Capture the cell that displays the provided text and extract its (X, Y) central coordinate. 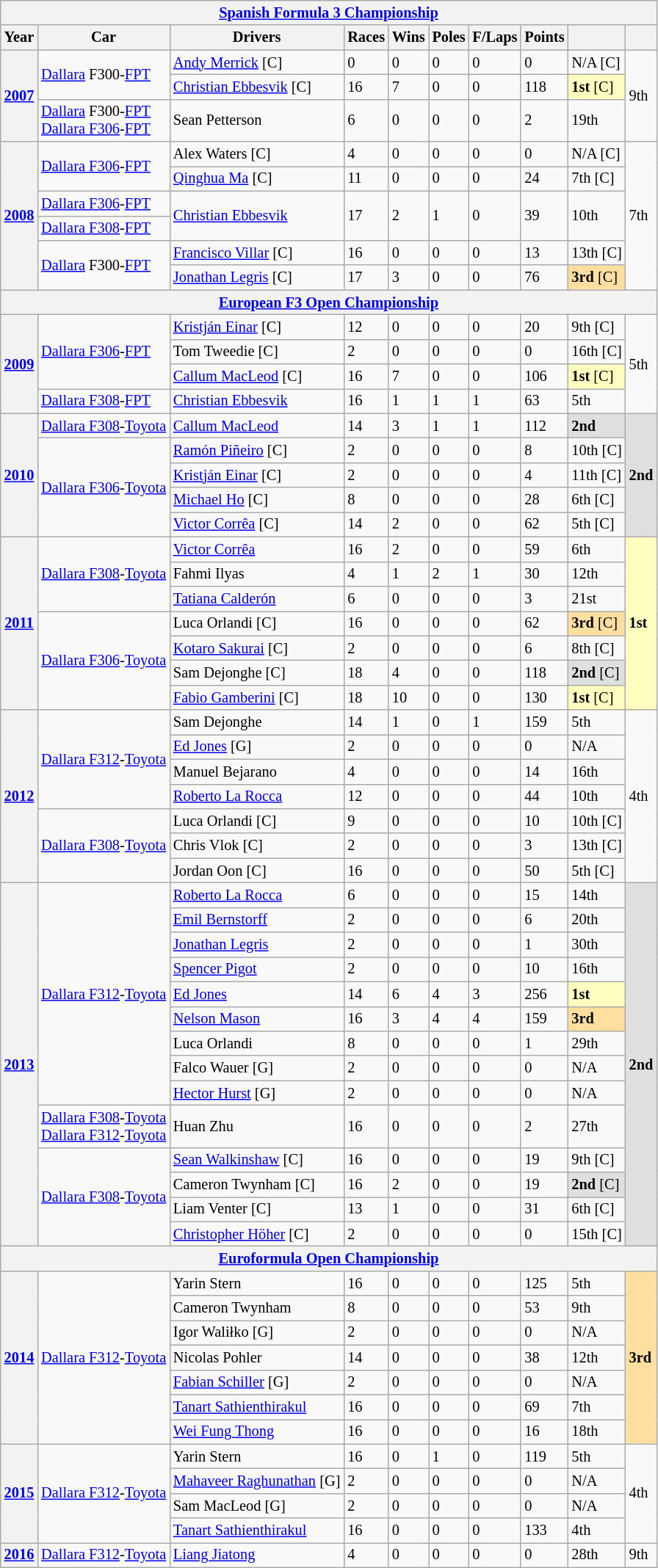
Nicolas Pohler (257, 1357)
50 (544, 871)
15 (544, 895)
Victor Corrêa [C] (257, 524)
112 (544, 426)
76 (544, 277)
Spencer Pigot (257, 969)
69 (544, 1407)
15th [C] (596, 1234)
7th [C] (596, 178)
30th (596, 945)
Ramón Piñeiro [C] (257, 450)
Alex Waters [C] (257, 154)
Sean Walkinshaw [C] (257, 1160)
Christian Ebbesvik [C] (257, 87)
Tom Tweedie [C] (257, 352)
F/Laps (495, 37)
Igor Waliłko [G] (257, 1332)
Liang Jiatong (257, 1555)
Jonathan Legris (257, 945)
Dallara F308-ToyotaDallara F312-Toyota (104, 1126)
Dallara F300-FPTDallara F306-FPT (104, 120)
16th [C] (596, 352)
European F3 Open Championship (329, 302)
28th (596, 1555)
21st (596, 598)
2010 (19, 475)
Cameron Twynham (257, 1308)
19th (596, 120)
31 (544, 1209)
106 (544, 377)
Liam Venter [C] (257, 1209)
Francisco Villar [C] (257, 253)
2008 (19, 216)
2009 (19, 364)
2007 (19, 95)
Car (104, 37)
Points (544, 37)
256 (544, 994)
Michael Ho [C] (257, 500)
Euroformula Open Championship (329, 1259)
Fabio Gamberini [C] (257, 697)
24 (544, 178)
53 (544, 1308)
Ed Jones [G] (257, 747)
Andy Merrick [C] (257, 62)
Drivers (257, 37)
30 (544, 574)
44 (544, 796)
9 (366, 821)
Chris Vlok [C] (257, 846)
59 (544, 549)
Cameron Twynham [C] (257, 1185)
14th (596, 895)
Races (366, 37)
38 (544, 1357)
Kotaro Sakurai [C] (257, 648)
Fabian Schiller [G] (257, 1382)
2011 (19, 623)
2012 (19, 796)
2014 (19, 1357)
Emil Bernstorff (257, 920)
Year (19, 37)
Sam Dejonghe [C] (257, 672)
Huan Zhu (257, 1126)
20th (596, 920)
Hector Hurst [G] (257, 1093)
28 (544, 500)
Mahaveer Raghunathan [G] (257, 1481)
130 (544, 697)
125 (544, 1283)
39 (544, 216)
Wins (408, 37)
11th [C] (596, 475)
18th (596, 1431)
Ed Jones (257, 994)
Fahmi Ilyas (257, 574)
Sam MacLeod [G] (257, 1506)
Callum MacLeod [C] (257, 377)
Poles (449, 37)
119 (544, 1456)
Jordan Oon [C] (257, 871)
Jonathan Legris [C] (257, 277)
29th (596, 1043)
Qinghua Ma [C] (257, 178)
Sean Petterson (257, 120)
Callum MacLeod (257, 426)
Spanish Formula 3 Championship (329, 12)
2015 (19, 1493)
133 (544, 1531)
Sam Dejonghe (257, 722)
11 (366, 178)
2013 (19, 1064)
Luca Orlandi (257, 1043)
63 (544, 401)
Nelson Mason (257, 1019)
Tatiana Calderón (257, 598)
2016 (19, 1555)
6th (596, 549)
8th [C] (596, 648)
Falco Wauer [G] (257, 1068)
27th (596, 1126)
20 (544, 327)
Victor Corrêa (257, 549)
Christopher Höher [C] (257, 1234)
Wei Fung Thong (257, 1431)
Manuel Bejarano (257, 772)
